For the text-containing cell, return its midpoint in [x, y] coordinate format. 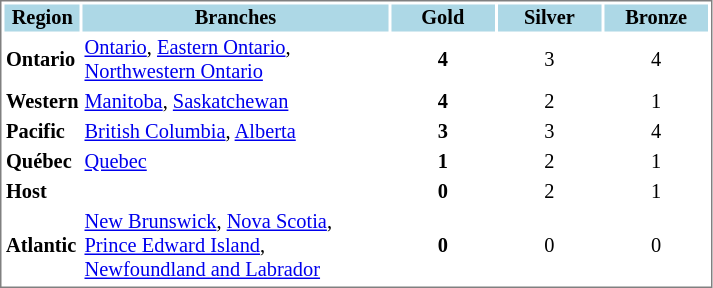
Atlantic [42, 246]
British Columbia, Alberta [236, 132]
New Brunswick, Nova Scotia, Prince Edward Island, Newfoundland and Labrador [236, 246]
Branches [236, 18]
Ontario, Eastern Ontario, Northwestern Ontario [236, 60]
Pacific [42, 132]
Manitoba, Saskatchewan [236, 102]
Host [42, 192]
Silver [550, 18]
Bronze [656, 18]
Ontario [42, 60]
Region [42, 18]
Western [42, 102]
Québec [42, 162]
Gold [443, 18]
Quebec [236, 162]
